Capture the cell that displays the provided text and extract its [x, y] central coordinate. 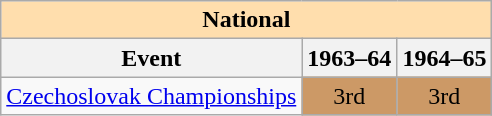
Czechoslovak Championships [152, 96]
1963–64 [350, 58]
Event [152, 58]
1964–65 [444, 58]
National [246, 20]
